For the text-containing cell, return its midpoint in (X, Y) coordinate format. 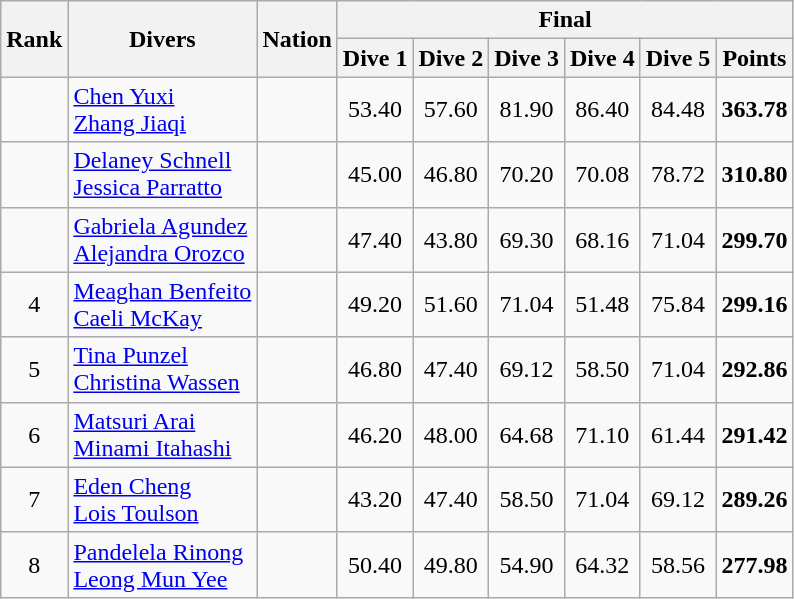
8 (34, 564)
53.40 (375, 110)
Final (565, 20)
Matsuri AraiMinami Itahashi (162, 434)
5 (34, 370)
Tina Punzel Christina Wassen (162, 370)
299.16 (754, 304)
75.84 (678, 304)
292.86 (754, 370)
363.78 (754, 110)
57.60 (451, 110)
84.48 (678, 110)
70.20 (527, 174)
61.44 (678, 434)
Pandelela Rinong Leong Mun Yee (162, 564)
310.80 (754, 174)
Delaney Schnell Jessica Parratto (162, 174)
6 (34, 434)
Dive 4 (602, 58)
Points (754, 58)
68.16 (602, 240)
54.90 (527, 564)
86.40 (602, 110)
299.70 (754, 240)
58.56 (678, 564)
81.90 (527, 110)
51.60 (451, 304)
51.48 (602, 304)
48.00 (451, 434)
Divers (162, 39)
64.68 (527, 434)
50.40 (375, 564)
4 (34, 304)
Dive 5 (678, 58)
45.00 (375, 174)
71.10 (602, 434)
Nation (297, 39)
Eden ChengLois Toulson (162, 500)
Meaghan BenfeitoCaeli McKay (162, 304)
Chen YuxiZhang Jiaqi (162, 110)
Dive 1 (375, 58)
Rank (34, 39)
69.30 (527, 240)
64.32 (602, 564)
Dive 2 (451, 58)
7 (34, 500)
49.20 (375, 304)
291.42 (754, 434)
43.80 (451, 240)
Gabriela AgundezAlejandra Orozco (162, 240)
78.72 (678, 174)
277.98 (754, 564)
70.08 (602, 174)
43.20 (375, 500)
46.20 (375, 434)
Dive 3 (527, 58)
49.80 (451, 564)
289.26 (754, 500)
